Scan for the cell matching the given text and deliver its (x, y) coordinate at center. 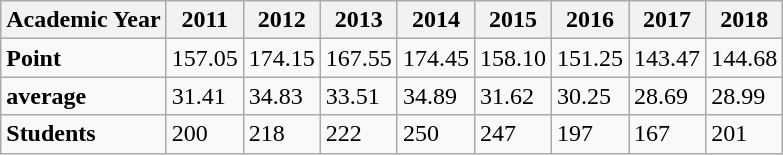
144.68 (744, 58)
2015 (512, 20)
158.10 (512, 58)
151.25 (590, 58)
34.89 (436, 96)
2016 (590, 20)
28.99 (744, 96)
Academic Year (84, 20)
2012 (282, 20)
2013 (358, 20)
157.05 (204, 58)
34.83 (282, 96)
28.69 (668, 96)
33.51 (358, 96)
222 (358, 134)
218 (282, 134)
174.15 (282, 58)
247 (512, 134)
average (84, 96)
2018 (744, 20)
200 (204, 134)
197 (590, 134)
250 (436, 134)
167 (668, 134)
31.62 (512, 96)
2011 (204, 20)
31.41 (204, 96)
Students (84, 134)
174.45 (436, 58)
201 (744, 134)
30.25 (590, 96)
2017 (668, 20)
167.55 (358, 58)
2014 (436, 20)
Point (84, 58)
143.47 (668, 58)
